Provide the [x, y] coordinate of the cell's center where the given text is located.  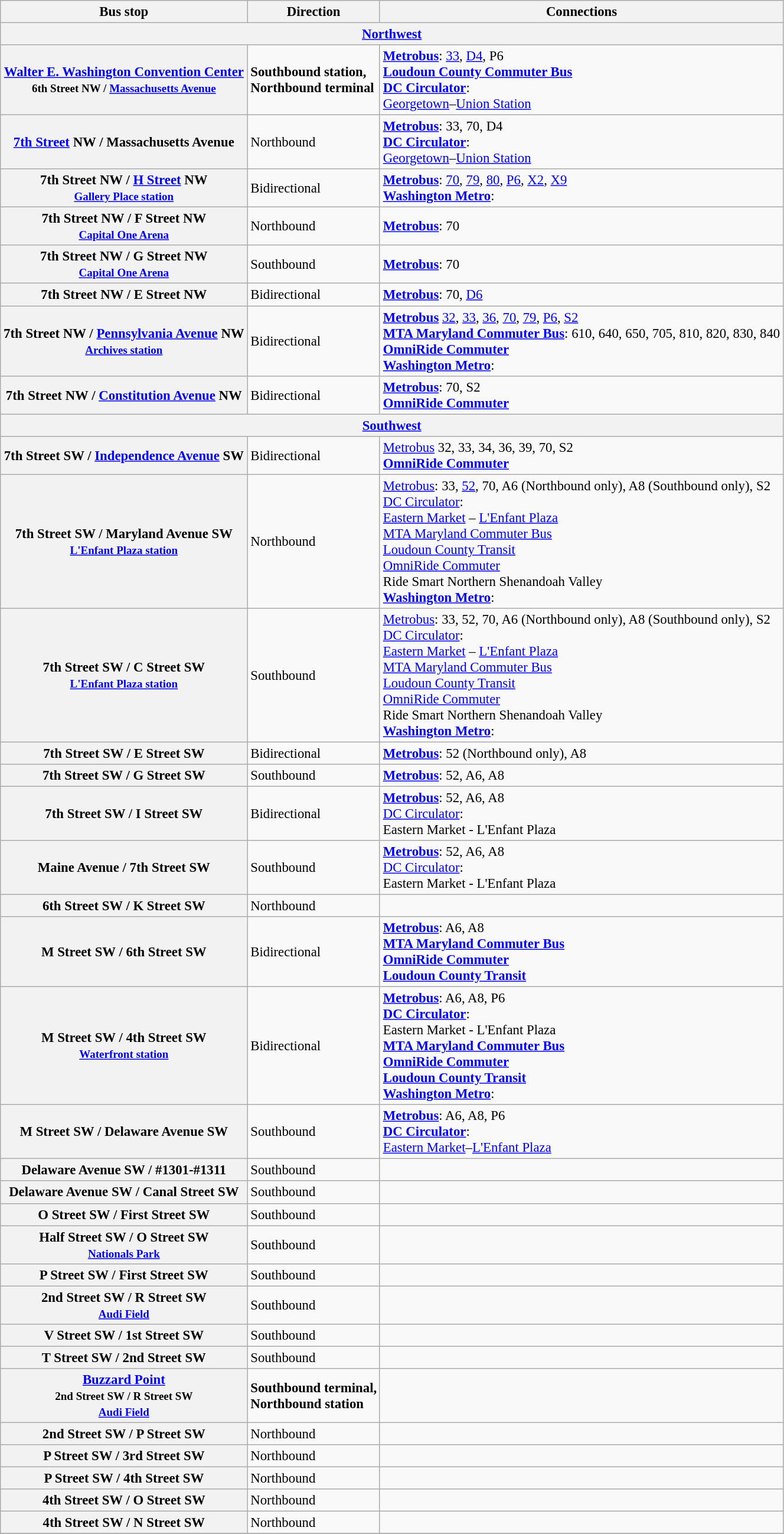
M Street SW / 4th Street SWWaterfront station [124, 1046]
O Street SW / First Street SW [124, 1214]
P Street SW / 4th Street SW [124, 1478]
M Street SW / 6th Street SW [124, 952]
Southbound station,Northbound terminal [314, 80]
Metrobus: A6, A8 MTA Maryland Commuter Bus OmniRide Commuter Loudoun County Transit [581, 952]
Delaware Avenue SW / #1301-#1311 [124, 1170]
M Street SW / Delaware Avenue SW [124, 1132]
2nd Street SW / P Street SW [124, 1434]
V Street SW / 1st Street SW [124, 1336]
6th Street SW / K Street SW [124, 906]
Bus stop [124, 12]
Metrobus: 70, D6 [581, 295]
Direction [314, 12]
P Street SW / First Street SW [124, 1275]
Metrobus 32, 33, 36, 70, 79, P6, S2 MTA Maryland Commuter Bus: 610, 640, 650, 705, 810, 820, 830, 840 OmniRide Commuter Washington Metro: [581, 341]
Buzzard Point2nd Street SW / R Street SWAudi Field [124, 1396]
7th Street NW / F Street NWCapital One Arena [124, 227]
Southbound terminal,Northbound station [314, 1396]
7th Street SW / C Street SWL'Enfant Plaza station [124, 676]
T Street SW / 2nd Street SW [124, 1357]
Metrobus: 70, S2 OmniRide Commuter [581, 395]
7th Street SW / Maryland Avenue SWL'Enfant Plaza station [124, 541]
7th Street SW / G Street SW [124, 776]
7th Street NW / H Street NWGallery Place station [124, 188]
Walter E. Washington Convention Center6th Street NW / Massachusetts Avenue [124, 80]
P Street SW / 3rd Street SW [124, 1456]
7th Street NW / Pennsylvania Avenue NWArchives station [124, 341]
Metrobus: A6, A8, P6 DC Circulator: Eastern Market–L'Enfant Plaza [581, 1132]
Metrobus: 33, D4, P6 Loudoun County Commuter Bus DC Circulator: Georgetown–Union Station [581, 80]
Metrobus 32, 33, 34, 36, 39, 70, S2 OmniRide Commuter [581, 455]
Southwest [392, 425]
Metrobus: 70, 79, 80, P6, X2, X9 Washington Metro: [581, 188]
Metrobus: 33, 70, D4 DC Circulator: Georgetown–Union Station [581, 142]
Connections [581, 12]
Maine Avenue / 7th Street SW [124, 868]
4th Street SW / N Street SW [124, 1523]
7th Street NW / G Street NWCapital One Arena [124, 265]
Northwest [392, 34]
4th Street SW / O Street SW [124, 1500]
7th Street SW / I Street SW [124, 813]
2nd Street SW / R Street SWAudi Field [124, 1305]
7th Street SW / E Street SW [124, 753]
Metrobus: 52 (Northbound only), A8 [581, 753]
7th Street NW / E Street NW [124, 295]
Half Street SW / O Street SWNationals Park [124, 1245]
7th Street NW / Massachusetts Avenue [124, 142]
7th Street SW / Independence Avenue SW [124, 455]
7th Street NW / Constitution Avenue NW [124, 395]
Delaware Avenue SW / Canal Street SW [124, 1193]
Metrobus: 52, A6, A8 [581, 776]
